Scan for the cell matching the given text and deliver its (x, y) coordinate at center. 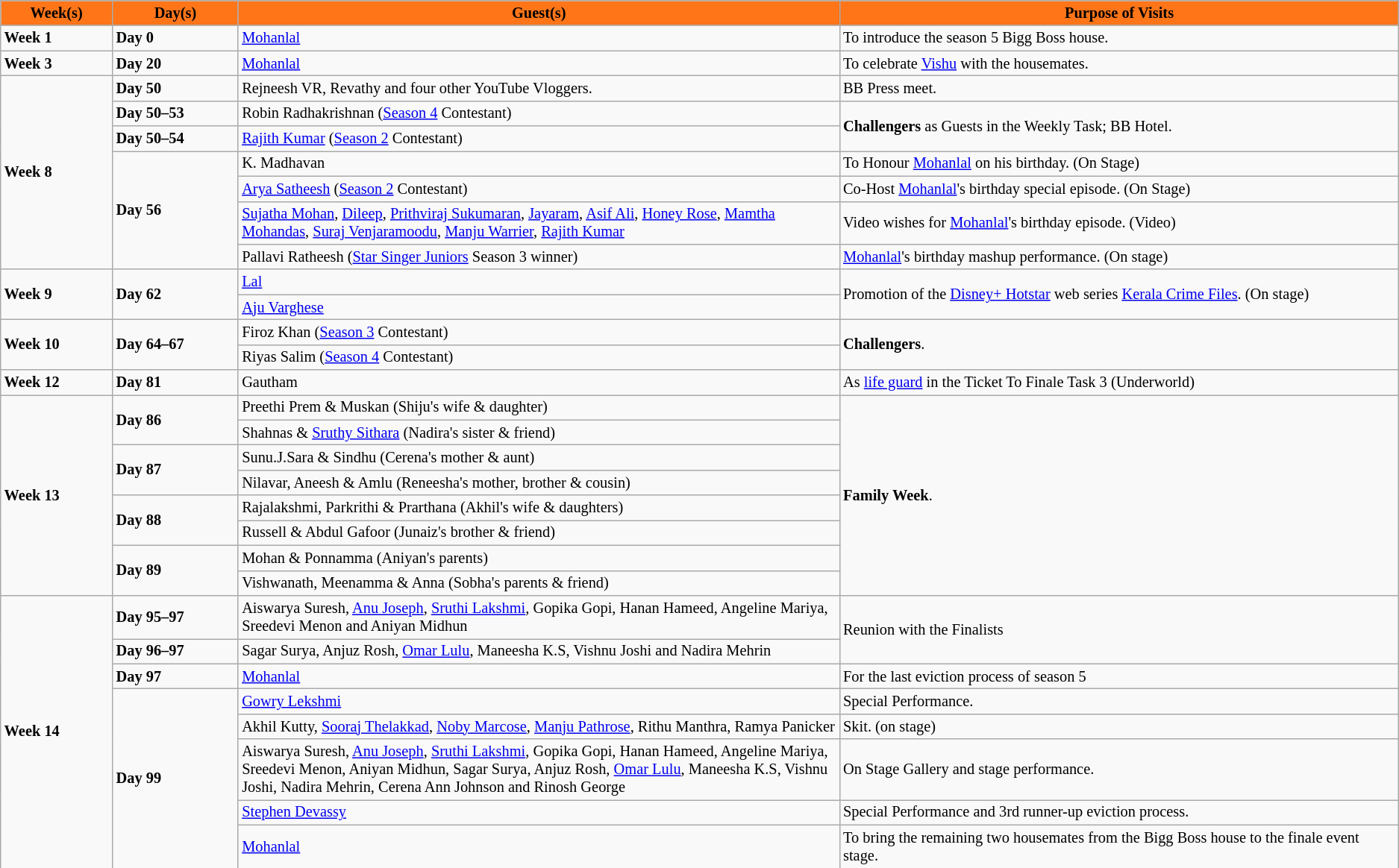
Firoz Khan (Season 3 Contestant) (539, 332)
Reunion with the Finalists (1119, 629)
Week 13 (57, 495)
Stephen Devassy (539, 812)
Sunu.J.Sara & Sindhu (Cerena's mother & aunt) (539, 457)
To celebrate Vishu with the housemates. (1119, 63)
Rejneesh VR, Revathy and four other YouTube Vloggers. (539, 88)
Week 14 (57, 731)
Week 8 (57, 172)
BB Press meet. (1119, 88)
Week 9 (57, 294)
To introduce the season 5 Bigg Boss house. (1119, 38)
Vishwanath, Meenamma & Anna (Sobha's parents & friend) (539, 583)
Arya Satheesh (Season 2 Contestant) (539, 189)
To bring the remaining two housemates from the Bigg Boss house to the finale event stage. (1119, 846)
Gautham (539, 383)
Rajith Kumar (Season 2 Contestant) (539, 139)
Aju Varghese (539, 307)
K. Madhavan (539, 163)
Robin Radhakrishnan (Season 4 Contestant) (539, 113)
Mohan & Ponnamma (Aniyan's parents) (539, 558)
Day 89 (176, 570)
As life guard in the Ticket To Finale Task 3 (Underworld) (1119, 383)
Week 1 (57, 38)
Sagar Surya, Anjuz Rosh, Omar Lulu, Maneesha K.S, Vishnu Joshi and Nadira Mehrin (539, 651)
Video wishes for Mohanlal's birthday episode. (Video) (1119, 223)
On Stage Gallery and stage performance. (1119, 770)
Skit. (on stage) (1119, 726)
Family Week. (1119, 495)
Day(s) (176, 13)
Preethi Prem & Muskan (Shiju's wife & daughter) (539, 407)
Day 81 (176, 383)
Day 0 (176, 38)
Day 99 (176, 778)
Day 96–97 (176, 651)
Week 10 (57, 345)
Pallavi Ratheesh (Star Singer Juniors Season 3 winner) (539, 257)
Sujatha Mohan, Dileep, Prithviraj Sukumaran, Jayaram, Asif Ali, Honey Rose, Mamtha Mohandas, Suraj Venjaramoodu, Manju Warrier, Rajith Kumar (539, 223)
Day 20 (176, 63)
Rajalakshmi, Parkrithi & Prarthana (Akhil's wife & daughters) (539, 508)
Day 86 (176, 419)
Challengers as Guests in the Weekly Task; BB Hotel. (1119, 125)
Week 3 (57, 63)
Russell & Abdul Gafoor (Junaiz's brother & friend) (539, 532)
Mohanlal's birthday mashup performance. (On stage) (1119, 257)
Special Performance and 3rd runner-up eviction process. (1119, 812)
Promotion of the Disney+ Hotstar web series Kerala Crime Files. (On stage) (1119, 294)
To Honour Mohanlal on his birthday. (On Stage) (1119, 163)
Day 50–54 (176, 139)
Purpose of Visits (1119, 13)
Day 64–67 (176, 345)
Lal (539, 282)
Day 88 (176, 521)
Gowry Lekshmi (539, 701)
Shahnas & Sruthy Sithara (Nadira's sister & friend) (539, 433)
Akhil Kutty, Sooraj Thelakkad, Noby Marcose, Manju Pathrose, Rithu Manthra, Ramya Panicker (539, 726)
For the last eviction process of season 5 (1119, 676)
Week 12 (57, 383)
Guest(s) (539, 13)
Nilavar, Aneesh & Amlu (Reneesha's mother, brother & cousin) (539, 482)
Week(s) (57, 13)
Day 97 (176, 676)
Special Performance. (1119, 701)
Day 56 (176, 210)
Day 95–97 (176, 617)
Challengers. (1119, 345)
Day 87 (176, 470)
Riyas Salim (Season 4 Contestant) (539, 357)
Aiswarya Suresh, Anu Joseph, Sruthi Lakshmi, Gopika Gopi, Hanan Hameed, Angeline Mariya, Sreedevi Menon and Aniyan Midhun (539, 617)
Day 50 (176, 88)
Day 62 (176, 294)
Co-Host Mohanlal's birthday special episode. (On Stage) (1119, 189)
Day 50–53 (176, 113)
